Capture the cell that displays the provided text and extract its (x, y) central coordinate. 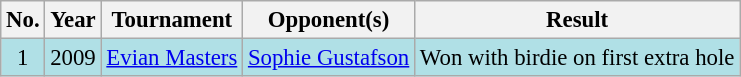
1 (23, 58)
Result (578, 20)
Opponent(s) (329, 20)
Evian Masters (172, 58)
Year (73, 20)
2009 (73, 58)
Won with birdie on first extra hole (578, 58)
Tournament (172, 20)
Sophie Gustafson (329, 58)
No. (23, 20)
